Detect which cell encompasses the target text, then output its (x, y) center coordinate. 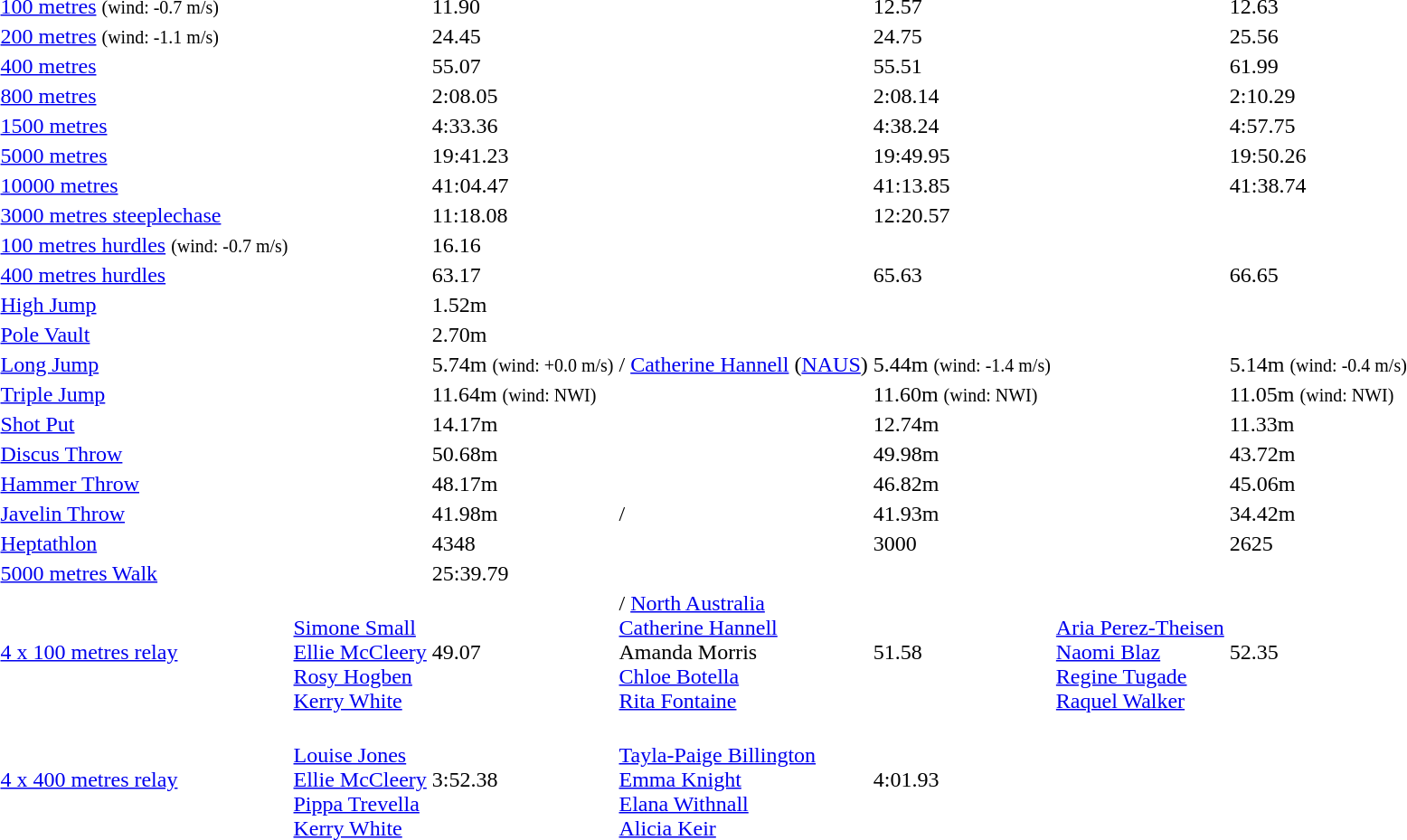
/ Catherine Hannell (NAUS) (743, 364)
12:20.57 (962, 215)
48.17m (523, 484)
55.51 (962, 66)
55.07 (523, 66)
41:13.85 (962, 185)
2:08.05 (523, 96)
11.64m (wind: NWI) (523, 394)
19:41.23 (523, 156)
/ (743, 514)
41.93m (962, 514)
3000 (962, 543)
2.70m (523, 335)
1.52m (523, 305)
24.75 (962, 36)
63.17 (523, 275)
5.44m (wind: -1.4 m/s) (962, 364)
11.60m (wind: NWI) (962, 394)
4:38.24 (962, 126)
4:33.36 (523, 126)
2:08.14 (962, 96)
41.98m (523, 514)
Simone Small Ellie McCleery Rosy Hogben Kerry White (360, 652)
/ North Australia Catherine Hannell Amanda Morris Chloe Botella Rita Fontaine (743, 652)
49.07 (523, 652)
16.16 (523, 245)
24.45 (523, 36)
19:49.95 (962, 156)
50.68m (523, 454)
4348 (523, 543)
12.74m (962, 424)
11:18.08 (523, 215)
5.74m (wind: +0.0 m/s) (523, 364)
65.63 (962, 275)
41:04.47 (523, 185)
49.98m (962, 454)
51.58 (962, 652)
Aria Perez-Theisen Naomi Blaz Regine Tugade Raquel Walker (1139, 652)
25:39.79 (523, 573)
46.82m (962, 484)
14.17m (523, 424)
